Search for the cell housing the specified text and yield its [X, Y] center coordinate. 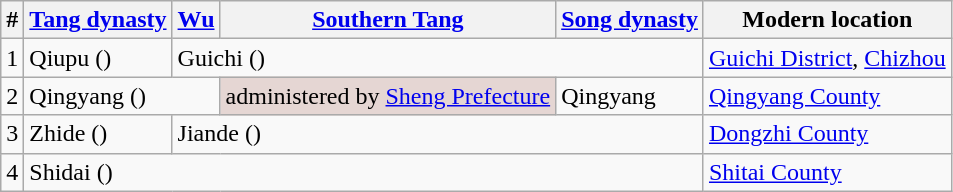
Zhide () [98, 134]
Shitai County [827, 172]
Wu [196, 20]
Qingyang [630, 96]
Modern location [827, 20]
Tang dynasty [98, 20]
# [12, 20]
Jiande () [438, 134]
2 [12, 96]
3 [12, 134]
Qiupu () [98, 58]
Southern Tang [388, 20]
Guichi () [438, 58]
Qingyang () [122, 96]
4 [12, 172]
Qingyang County [827, 96]
administered by Sheng Prefecture [388, 96]
Guichi District, Chizhou [827, 58]
Dongzhi County [827, 134]
Song dynasty [630, 20]
Shidai () [364, 172]
1 [12, 58]
